Return (x, y) of the center of cell containing provided text 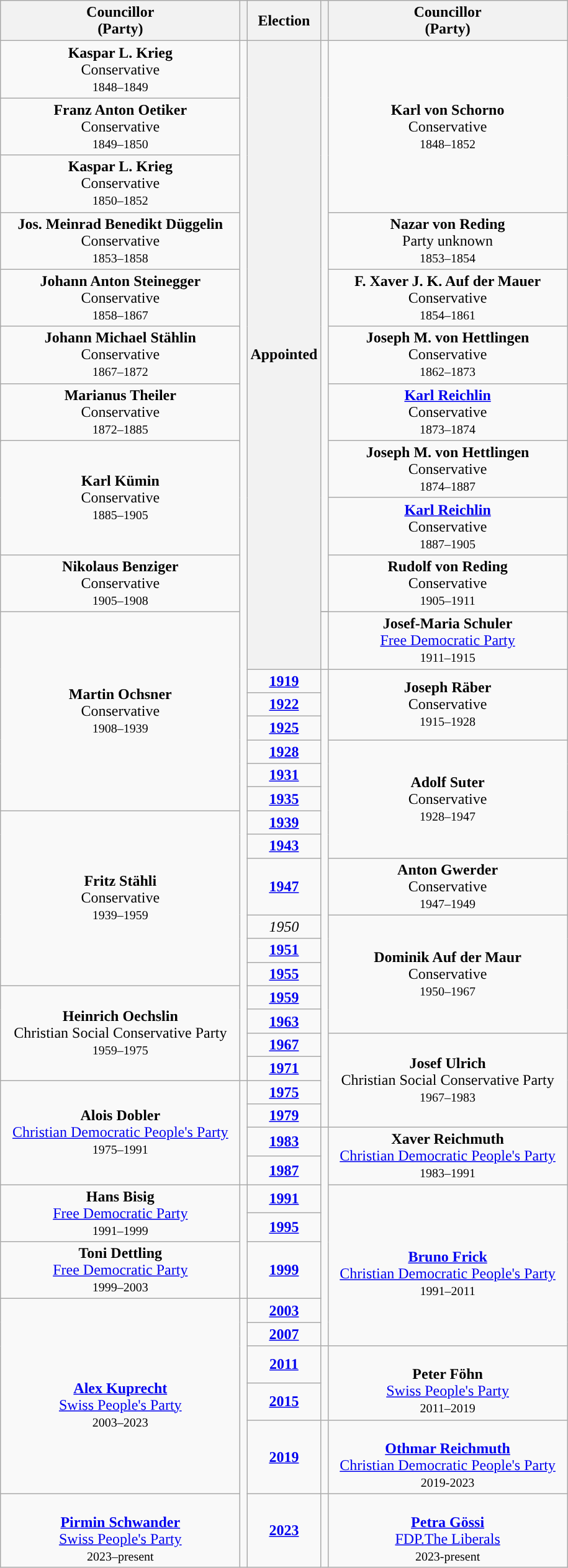
Karl KüminConservative1885–1905 (120, 497)
Kaspar L. KriegConservative1850–1852 (120, 184)
Marianus TheilerConservative1872–1885 (120, 412)
1919 (284, 680)
Joseph M. von HettlingenConservative1862–1873 (448, 355)
1971 (284, 1068)
Karl ReichlinConservative1873–1874 (448, 412)
1939 (284, 822)
Josef-Maria SchulerFree Democratic Party1911–1915 (448, 640)
2015 (284, 1401)
Hans BisigFree Democratic Party1991–1999 (120, 1213)
1935 (284, 799)
1963 (284, 1021)
Alois DoblerChristian Democratic People's Party1975–1991 (120, 1133)
Appointed (284, 355)
Johann Anton SteineggerConservative1858–1867 (120, 298)
Franz Anton OetikerConservative1849–1850 (120, 127)
Jos. Meinrad Benedikt DüggelinConservative1853–1858 (120, 241)
1922 (284, 705)
Nazar von RedingParty unknown1853–1854 (448, 241)
2003 (284, 1311)
1947 (284, 886)
Fritz StähliConservative1939–1959 (120, 898)
2007 (284, 1334)
1999 (284, 1270)
Xaver ReichmuthChristian Democratic People's Party1983–1991 (448, 1156)
1925 (284, 728)
Peter FöhnSwiss People's Party2011–2019 (448, 1383)
Josef UlrichChristian Social Conservative Party1967–1983 (448, 1080)
Toni DettlingFree Democratic Party1999–2003 (120, 1270)
1931 (284, 775)
1959 (284, 997)
Martin OchsnerConservative1908–1939 (120, 711)
1967 (284, 1045)
Joseph RäberConservative1915–1928 (448, 704)
Karl ReichlinConservative1887–1905 (448, 526)
Petra GössiFDP.The Liberals2023-present (448, 1531)
Joseph M. von HettlingenConservative1874–1887 (448, 469)
Pirmin SchwanderSwiss People's Party2023–present (120, 1531)
Othmar ReichmuthChristian Democratic People's Party2019-2023 (448, 1456)
1975 (284, 1092)
Adolf SuterConservative1928–1947 (448, 799)
Dominik Auf der MaurConservative1950–1967 (448, 974)
2011 (284, 1365)
Karl von SchornoConservative1848–1852 (448, 127)
2023 (284, 1531)
1950 (284, 927)
1995 (284, 1227)
1951 (284, 950)
Anton GwerderConservative1947–1949 (448, 886)
1987 (284, 1170)
Alex KuprechtSwiss People's Party2003–2023 (120, 1396)
1955 (284, 974)
Rudolf von RedingConservative1905–1911 (448, 583)
Bruno FrickChristian Democratic People's Party1991–2011 (448, 1265)
1979 (284, 1116)
1943 (284, 846)
F. Xaver J. K. Auf der MauerConservative1854–1861 (448, 298)
2019 (284, 1456)
Kaspar L. KriegConservative1848–1849 (120, 69)
1991 (284, 1199)
1983 (284, 1142)
Johann Michael StählinConservative1867–1872 (120, 355)
1928 (284, 752)
Heinrich OechslinChristian Social Conservative Party1959–1975 (120, 1033)
Nikolaus BenzigerConservative1905–1908 (120, 583)
Election (284, 21)
